Return the (X, Y) coordinate for the center point of the cell that contains the specified text.  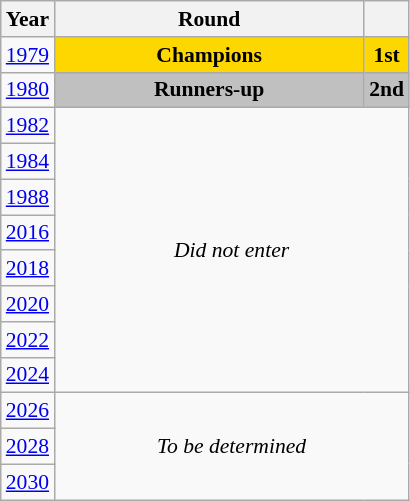
2028 (28, 447)
2024 (28, 375)
1982 (28, 126)
Year (28, 19)
Round (209, 19)
2nd (386, 90)
1988 (28, 197)
1980 (28, 90)
2018 (28, 269)
2016 (28, 233)
Champions (209, 55)
2022 (28, 340)
1st (386, 55)
2030 (28, 482)
To be determined (232, 446)
2020 (28, 304)
Runners-up (209, 90)
1979 (28, 55)
Did not enter (232, 250)
1984 (28, 162)
2026 (28, 411)
